Find where the given text appears and provide that cell's center as [x, y] coordinate. 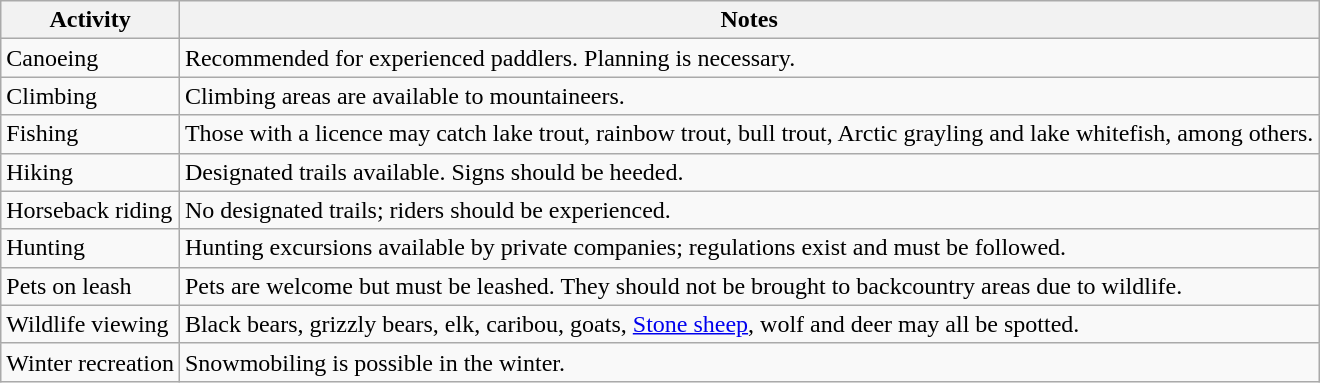
Hiking [90, 172]
Hunting excursions available by private companies; regulations exist and must be followed. [748, 248]
Designated trails available. Signs should be heeded. [748, 172]
Climbing areas are available to mountaineers. [748, 96]
Horseback riding [90, 210]
Winter recreation [90, 362]
Wildlife viewing [90, 324]
Climbing [90, 96]
Pets are welcome but must be leashed. They should not be brought to backcountry areas due to wildlife. [748, 286]
Fishing [90, 134]
Notes [748, 20]
No designated trails; riders should be experienced. [748, 210]
Canoeing [90, 58]
Snowmobiling is possible in the winter. [748, 362]
Recommended for experienced paddlers. Planning is necessary. [748, 58]
Black bears, grizzly bears, elk, caribou, goats, Stone sheep, wolf and deer may all be spotted. [748, 324]
Activity [90, 20]
Those with a licence may catch lake trout, rainbow trout, bull trout, Arctic grayling and lake whitefish, among others. [748, 134]
Hunting [90, 248]
Pets on leash [90, 286]
